Search for the cell housing the specified text and yield its [X, Y] center coordinate. 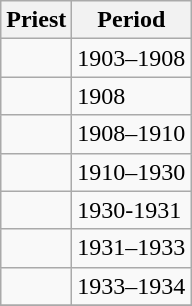
Priest [36, 20]
1910–1930 [132, 172]
1903–1908 [132, 58]
Period [132, 20]
1908 [132, 96]
1930-1931 [132, 210]
1931–1933 [132, 248]
1908–1910 [132, 134]
1933–1934 [132, 286]
